Detect which cell encompasses the target text, then output its (X, Y) center coordinate. 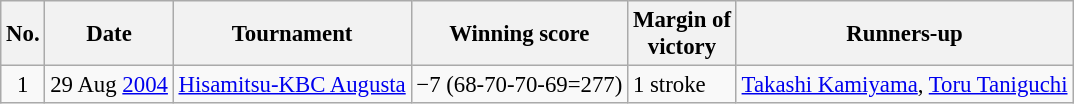
Runners-up (904, 34)
Winning score (520, 34)
−7 (68-70-70-69=277) (520, 85)
Hisamitsu-KBC Augusta (292, 85)
1 (23, 85)
Tournament (292, 34)
Date (109, 34)
Takashi Kamiyama, Toru Taniguchi (904, 85)
29 Aug 2004 (109, 85)
Margin ofvictory (682, 34)
1 stroke (682, 85)
No. (23, 34)
